Determine the (X, Y) coordinate at the center of the cell enclosing the given text.  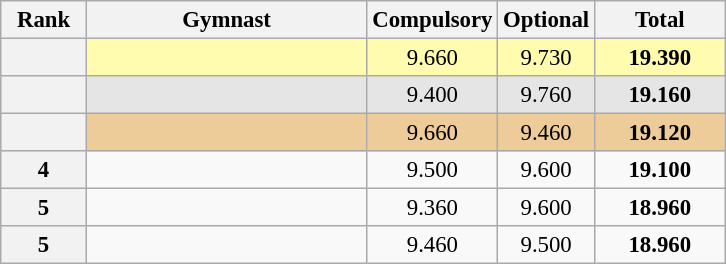
Rank (44, 20)
19.160 (660, 95)
19.120 (660, 133)
9.400 (432, 95)
Total (660, 20)
9.760 (546, 95)
9.360 (432, 208)
4 (44, 170)
Compulsory (432, 20)
19.390 (660, 58)
19.100 (660, 170)
Gymnast (226, 20)
Optional (546, 20)
9.730 (546, 58)
